Scan for the cell matching the given text and deliver its (x, y) coordinate at center. 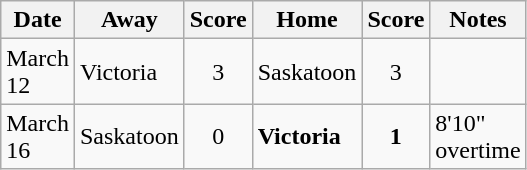
Date (38, 20)
March 12 (38, 72)
Home (307, 20)
Away (129, 20)
0 (218, 136)
Notes (478, 20)
March 16 (38, 136)
1 (396, 136)
8'10" overtime (478, 136)
